Find where the given text appears and provide that cell's center as (X, Y) coordinate. 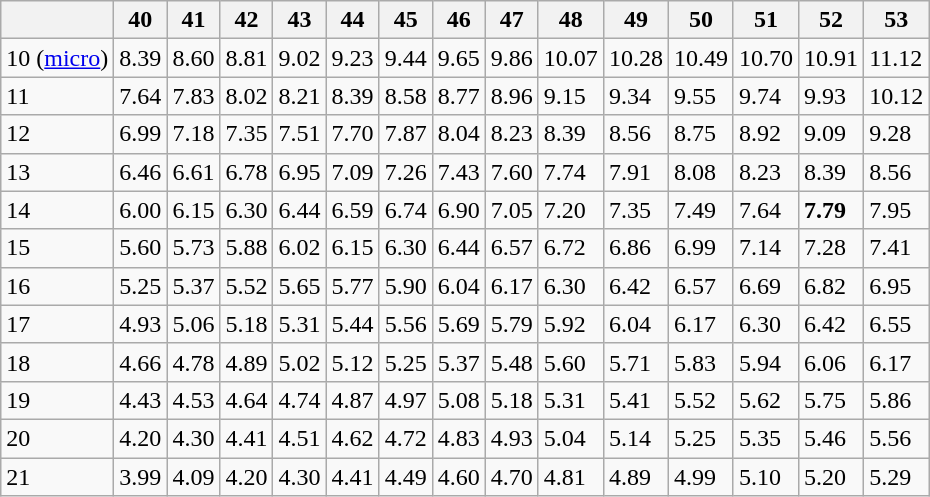
6.74 (406, 210)
12 (58, 134)
19 (58, 400)
6.72 (570, 248)
8.75 (700, 134)
6.06 (832, 362)
5.62 (766, 400)
5.73 (194, 248)
6.55 (896, 324)
7.60 (512, 172)
5.69 (458, 324)
7.41 (896, 248)
3.99 (140, 477)
8.81 (246, 58)
7.05 (512, 210)
6.00 (140, 210)
9.44 (406, 58)
9.34 (636, 96)
6.46 (140, 172)
5.48 (512, 362)
9.09 (832, 134)
5.12 (352, 362)
5.79 (512, 324)
53 (896, 20)
45 (406, 20)
14 (58, 210)
6.82 (832, 286)
4.09 (194, 477)
4.70 (512, 477)
8.21 (300, 96)
11 (58, 96)
8.02 (246, 96)
4.87 (352, 400)
41 (194, 20)
47 (512, 20)
4.72 (406, 438)
48 (570, 20)
42 (246, 20)
7.79 (832, 210)
7.14 (766, 248)
9.74 (766, 96)
10.70 (766, 58)
7.20 (570, 210)
6.90 (458, 210)
20 (58, 438)
4.74 (300, 400)
7.51 (300, 134)
10.07 (570, 58)
4.81 (570, 477)
13 (58, 172)
8.77 (458, 96)
5.83 (700, 362)
4.53 (194, 400)
52 (832, 20)
7.18 (194, 134)
7.49 (700, 210)
5.14 (636, 438)
9.93 (832, 96)
4.78 (194, 362)
7.28 (832, 248)
9.86 (512, 58)
8.08 (700, 172)
15 (58, 248)
5.20 (832, 477)
6.86 (636, 248)
5.77 (352, 286)
5.08 (458, 400)
7.87 (406, 134)
7.26 (406, 172)
4.49 (406, 477)
4.43 (140, 400)
5.41 (636, 400)
8.60 (194, 58)
5.92 (570, 324)
5.35 (766, 438)
6.69 (766, 286)
5.65 (300, 286)
43 (300, 20)
49 (636, 20)
18 (58, 362)
4.83 (458, 438)
51 (766, 20)
4.99 (700, 477)
9.65 (458, 58)
7.43 (458, 172)
4.51 (300, 438)
9.15 (570, 96)
50 (700, 20)
5.46 (832, 438)
44 (352, 20)
4.60 (458, 477)
5.10 (766, 477)
4.62 (352, 438)
17 (58, 324)
7.74 (570, 172)
5.02 (300, 362)
7.70 (352, 134)
4.66 (140, 362)
6.78 (246, 172)
9.23 (352, 58)
4.64 (246, 400)
10 (micro) (58, 58)
6.61 (194, 172)
8.04 (458, 134)
7.95 (896, 210)
5.71 (636, 362)
5.94 (766, 362)
5.44 (352, 324)
11.12 (896, 58)
7.83 (194, 96)
6.59 (352, 210)
46 (458, 20)
5.29 (896, 477)
9.28 (896, 134)
21 (58, 477)
5.86 (896, 400)
5.88 (246, 248)
5.06 (194, 324)
10.12 (896, 96)
10.28 (636, 58)
4.97 (406, 400)
8.92 (766, 134)
5.90 (406, 286)
7.09 (352, 172)
6.02 (300, 248)
8.96 (512, 96)
8.58 (406, 96)
9.55 (700, 96)
10.49 (700, 58)
5.75 (832, 400)
16 (58, 286)
5.04 (570, 438)
9.02 (300, 58)
10.91 (832, 58)
40 (140, 20)
7.91 (636, 172)
